For the text-containing cell, return its midpoint in (X, Y) coordinate format. 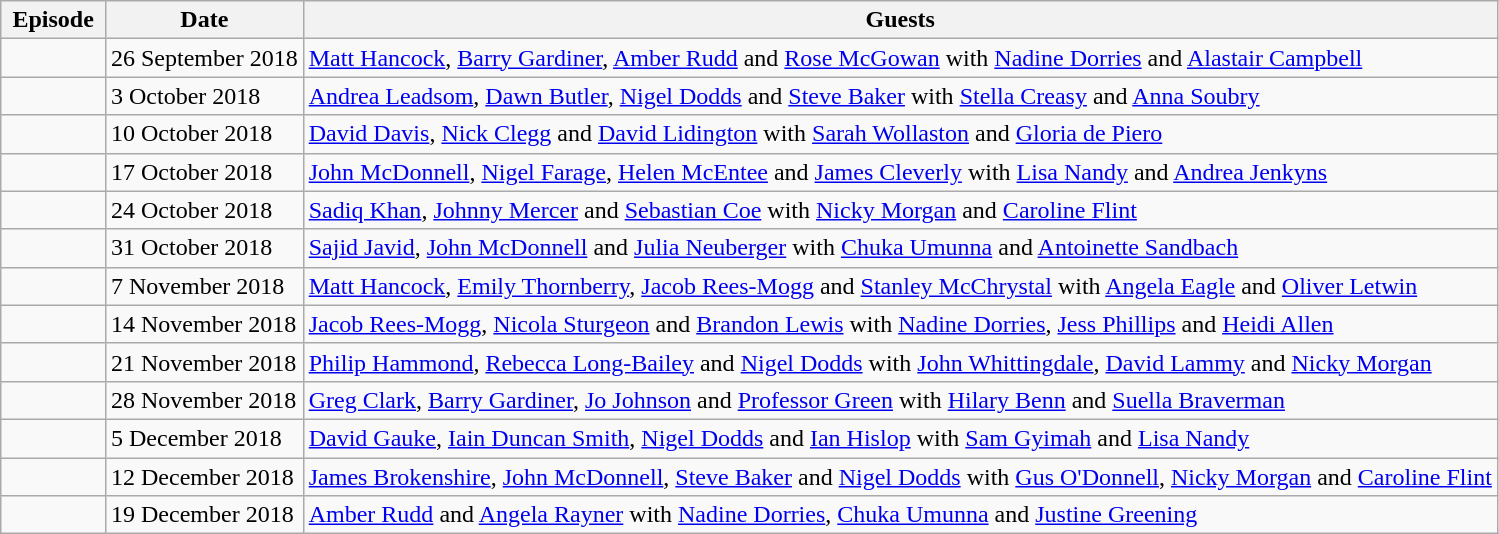
James Brokenshire, John McDonnell, Steve Baker and Nigel Dodds with Gus O'Donnell, Nicky Morgan and Caroline Flint (900, 477)
Matt Hancock, Barry Gardiner, Amber Rudd and Rose McGowan with Nadine Dorries and Alastair Campbell (900, 58)
Matt Hancock, Emily Thornberry, Jacob Rees-Mogg and Stanley McChrystal with Angela Eagle and Oliver Letwin (900, 286)
19 December 2018 (204, 515)
31 October 2018 (204, 248)
Sadiq Khan, Johnny Mercer and Sebastian Coe with Nicky Morgan and Caroline Flint (900, 210)
Jacob Rees-Mogg, Nicola Sturgeon and Brandon Lewis with Nadine Dorries, Jess Phillips and Heidi Allen (900, 324)
28 November 2018 (204, 400)
26 September 2018 (204, 58)
7 November 2018 (204, 286)
3 October 2018 (204, 96)
14 November 2018 (204, 324)
David Gauke, Iain Duncan Smith, Nigel Dodds and Ian Hislop with Sam Gyimah and Lisa Nandy (900, 438)
5 December 2018 (204, 438)
10 October 2018 (204, 134)
Date (204, 20)
21 November 2018 (204, 362)
John McDonnell, Nigel Farage, Helen McEntee and James Cleverly with Lisa Nandy and Andrea Jenkyns (900, 172)
Andrea Leadsom, Dawn Butler, Nigel Dodds and Steve Baker with Stella Creasy and Anna Soubry (900, 96)
Sajid Javid, John McDonnell and Julia Neuberger with Chuka Umunna and Antoinette Sandbach (900, 248)
17 October 2018 (204, 172)
Episode (54, 20)
Greg Clark, Barry Gardiner, Jo Johnson and Professor Green with Hilary Benn and Suella Braverman (900, 400)
Philip Hammond, Rebecca Long-Bailey and Nigel Dodds with John Whittingdale, David Lammy and Nicky Morgan (900, 362)
Guests (900, 20)
Amber Rudd and Angela Rayner with Nadine Dorries, Chuka Umunna and Justine Greening (900, 515)
12 December 2018 (204, 477)
24 October 2018 (204, 210)
David Davis, Nick Clegg and David Lidington with Sarah Wollaston and Gloria de Piero (900, 134)
